Identify which cell holds the provided text, then report its [X, Y] central coordinate. 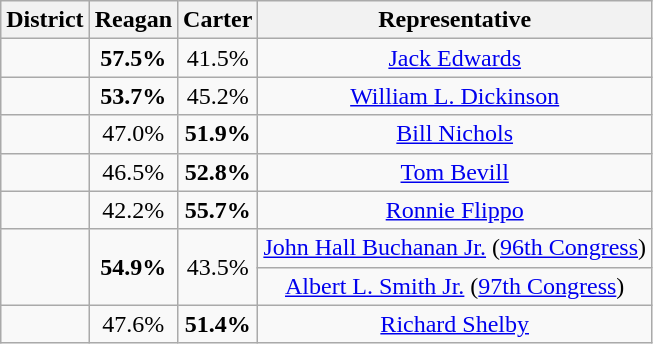
57.5% [133, 58]
Representative [455, 20]
55.7% [218, 210]
Bill Nichols [455, 134]
47.6% [133, 324]
41.5% [218, 58]
46.5% [133, 172]
43.5% [218, 267]
Tom Bevill [455, 172]
Richard Shelby [455, 324]
51.9% [218, 134]
47.0% [133, 134]
54.9% [133, 267]
51.4% [218, 324]
District [45, 20]
53.7% [133, 96]
42.2% [133, 210]
52.8% [218, 172]
Jack Edwards [455, 58]
Ronnie Flippo [455, 210]
Reagan [133, 20]
William L. Dickinson [455, 96]
John Hall Buchanan Jr. (96th Congress) [455, 248]
45.2% [218, 96]
Albert L. Smith Jr. (97th Congress) [455, 286]
Carter [218, 20]
